Return [x, y] of the center of cell containing provided text 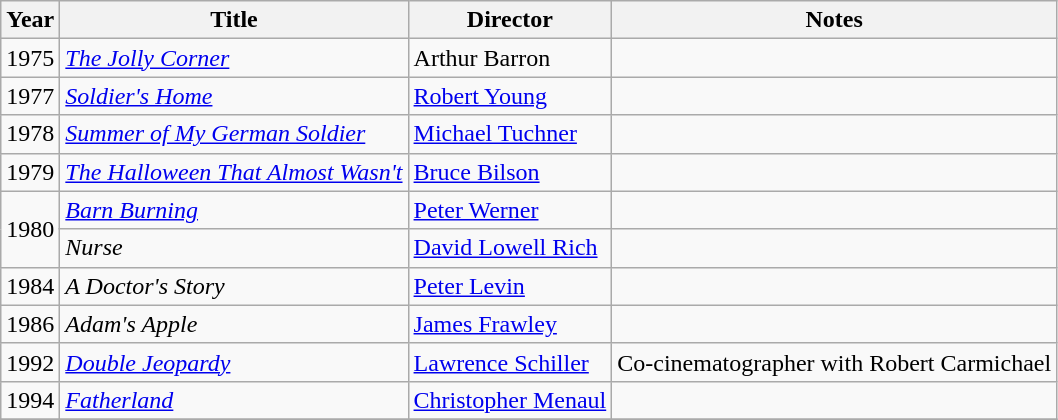
1980 [30, 229]
Co-cinematographer with Robert Carmichael [834, 362]
A Doctor's Story [234, 286]
1977 [30, 96]
Director [510, 20]
David Lowell Rich [510, 248]
Soldier's Home [234, 96]
The Jolly Corner [234, 58]
Summer of My German Soldier [234, 134]
The Halloween That Almost Wasn't [234, 172]
1986 [30, 324]
Christopher Menaul [510, 400]
Notes [834, 20]
Peter Werner [510, 210]
Bruce Bilson [510, 172]
Year [30, 20]
Nurse [234, 248]
Barn Burning [234, 210]
1975 [30, 58]
1984 [30, 286]
Fatherland [234, 400]
Double Jeopardy [234, 362]
1979 [30, 172]
1994 [30, 400]
Arthur Barron [510, 58]
Adam's Apple [234, 324]
Title [234, 20]
1992 [30, 362]
Peter Levin [510, 286]
Michael Tuchner [510, 134]
Lawrence Schiller [510, 362]
1978 [30, 134]
James Frawley [510, 324]
Robert Young [510, 96]
